Determine the [x, y] coordinate at the center of the cell enclosing the given text.  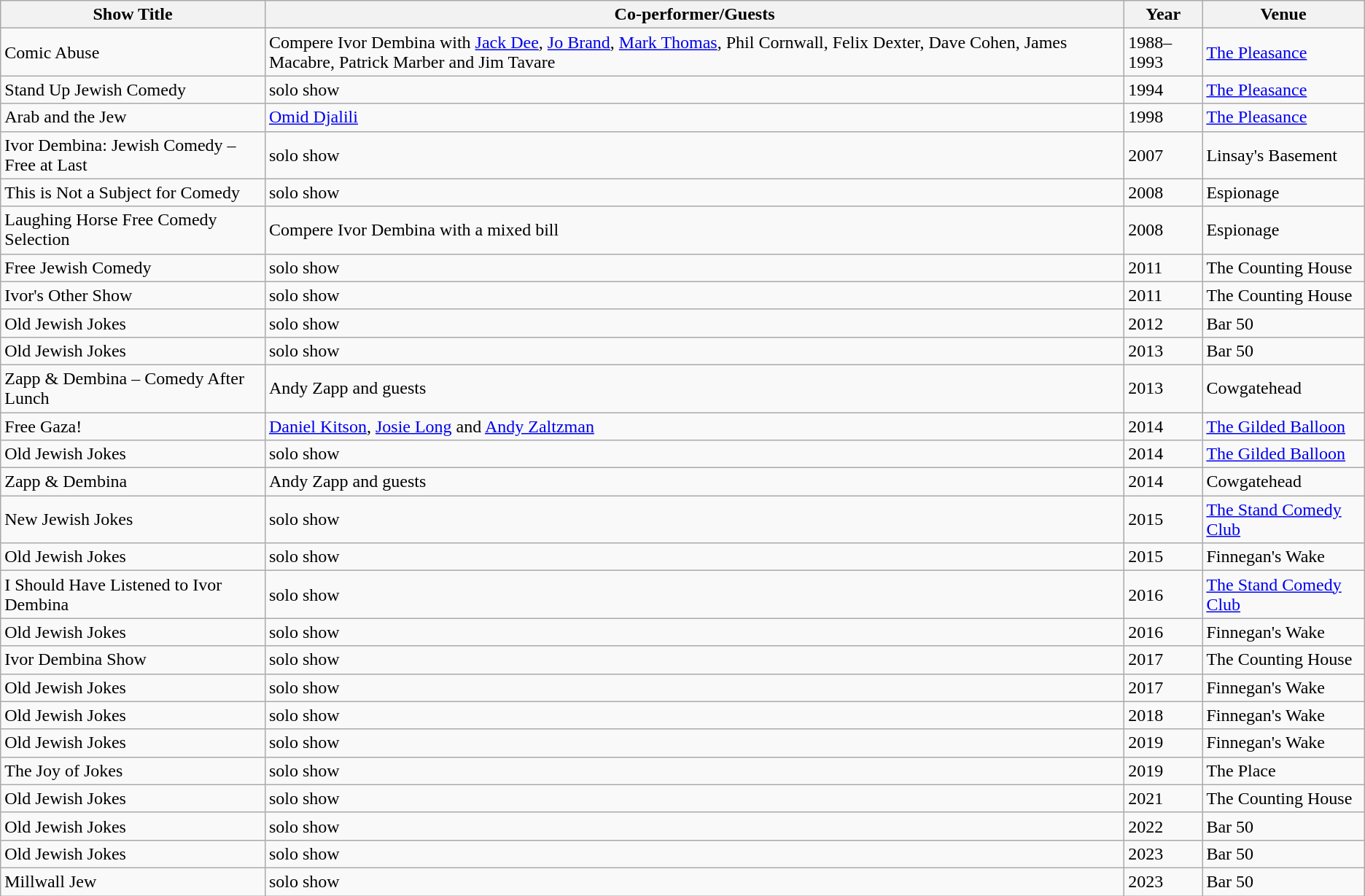
Arab and the Jew [133, 117]
Free Gaza! [133, 426]
1988–1993 [1164, 52]
1994 [1164, 90]
Ivor's Other Show [133, 295]
2007 [1164, 155]
Co-performer/Guests [694, 15]
Daniel Kitson, Josie Long and Andy Zaltzman [694, 426]
The Joy of Jokes [133, 771]
2021 [1164, 798]
Show Title [133, 15]
Year [1164, 15]
Laughing Horse Free Comedy Selection [133, 230]
New Jewish Jokes [133, 519]
Compere Ivor Dembina with Jack Dee, Jo Brand, Mark Thomas, Phil Cornwall, Felix Dexter, Dave Cohen, James Macabre, Patrick Marber and Jim Tavare [694, 52]
Millwall Jew [133, 881]
2012 [1164, 323]
Free Jewish Comedy [133, 268]
Compere Ivor Dembina with a mixed bill [694, 230]
Ivor Dembina: Jewish Comedy – Free at Last [133, 155]
This is Not a Subject for Comedy [133, 192]
The Place [1283, 771]
1998 [1164, 117]
2018 [1164, 715]
Venue [1283, 15]
I Should Have Listened to Ivor Dembina [133, 595]
Ivor Dembina Show [133, 660]
Comic Abuse [133, 52]
Zapp & Dembina [133, 482]
Stand Up Jewish Comedy [133, 90]
Zapp & Dembina – Comedy After Lunch [133, 388]
Omid Djalili [694, 117]
Linsay's Basement [1283, 155]
2022 [1164, 826]
